Provide the (X, Y) coordinate of the cell's center where the given text is located.  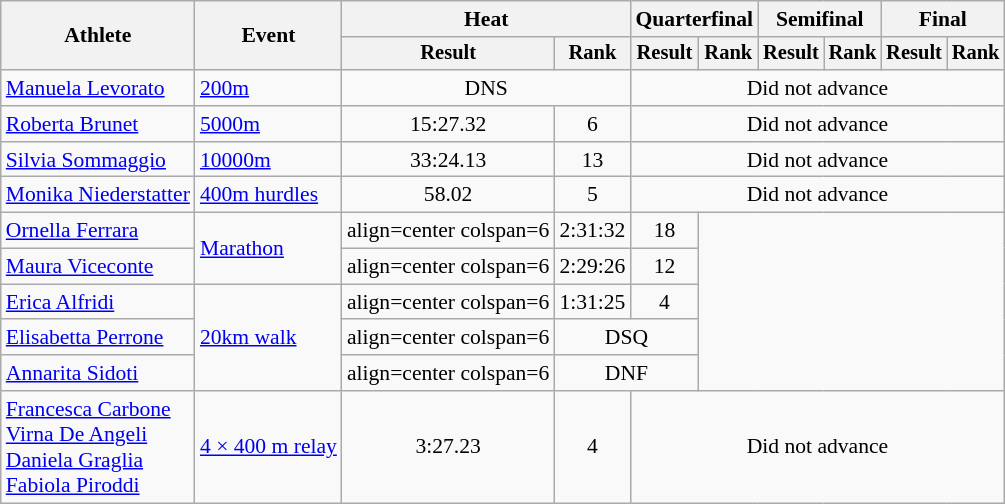
Final (942, 19)
33:24.13 (448, 160)
10000m (268, 160)
Heat (486, 19)
5000m (268, 124)
Ornella Ferrara (98, 231)
200m (268, 88)
Monika Niederstatter (98, 195)
15:27.32 (448, 124)
3:27.23 (448, 447)
Marathon (268, 248)
6 (592, 124)
Roberta Brunet (98, 124)
Francesca Carbone Virna De Angeli Daniela Graglia Fabiola Piroddi (98, 447)
Elisabetta Perrone (98, 338)
Maura Viceconte (98, 267)
12 (664, 267)
DNS (486, 88)
2:29:26 (592, 267)
Annarita Sidoti (98, 373)
400m hurdles (268, 195)
Silvia Sommaggio (98, 160)
Event (268, 36)
13 (592, 160)
DNF (626, 373)
Athlete (98, 36)
Erica Alfridi (98, 302)
1:31:25 (592, 302)
Quarterfinal (694, 19)
Semifinal (820, 19)
DSQ (626, 338)
20km walk (268, 338)
Manuela Levorato (98, 88)
5 (592, 195)
2:31:32 (592, 231)
4 × 400 m relay (268, 447)
58.02 (448, 195)
18 (664, 231)
